From the cell containing the given text, extract its center point as (X, Y) coordinate. 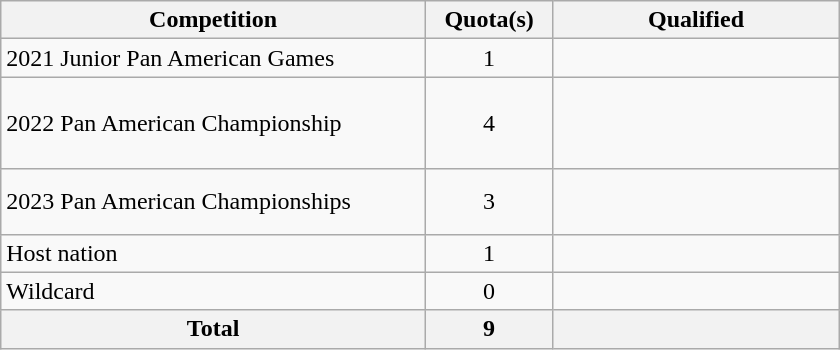
Qualified (696, 20)
3 (488, 202)
2022 Pan American Championship (214, 123)
9 (488, 329)
0 (488, 291)
Total (214, 329)
Quota(s) (488, 20)
2021 Junior Pan American Games (214, 58)
2023 Pan American Championships (214, 202)
Host nation (214, 253)
Competition (214, 20)
Wildcard (214, 291)
4 (488, 123)
